Provide the (X, Y) coordinate of the cell's center where the given text is located.  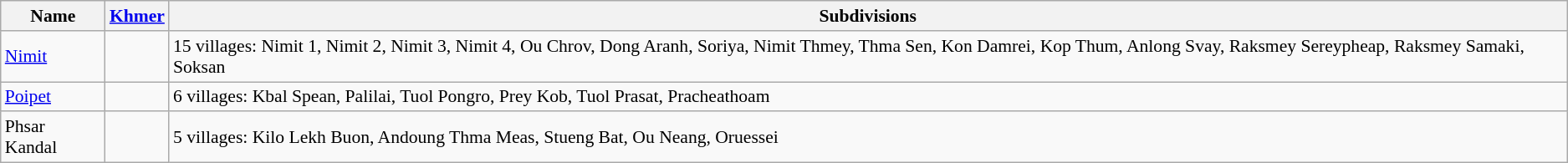
Name (54, 16)
6 villages: Kbal Spean, Palilai, Tuol Pongro, Prey Kob, Tuol Prasat, Pracheathoam (868, 97)
Nimit (54, 57)
Phsar Kandal (54, 137)
Subdivisions (868, 16)
5 villages: Kilo Lekh Buon, Andoung Thma Meas, Stueng Bat, Ou Neang, Oruessei (868, 137)
Poipet (54, 97)
Khmer (137, 16)
